Identify which cell holds the provided text, then report its [x, y] central coordinate. 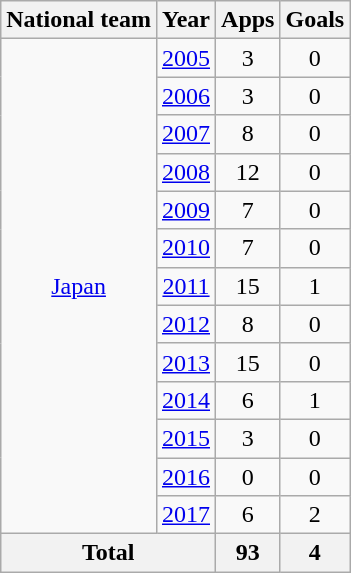
2016 [186, 477]
2005 [186, 58]
4 [315, 553]
93 [248, 553]
2 [315, 515]
2006 [186, 96]
Japan [79, 286]
2017 [186, 515]
2015 [186, 438]
Total [108, 553]
Year [186, 20]
2007 [186, 134]
2008 [186, 172]
2009 [186, 210]
Apps [248, 20]
2014 [186, 400]
2010 [186, 248]
National team [79, 20]
Goals [315, 20]
2013 [186, 362]
12 [248, 172]
2012 [186, 324]
2011 [186, 286]
